Output the (X, Y) coordinate of the center of the cell containing the given text.  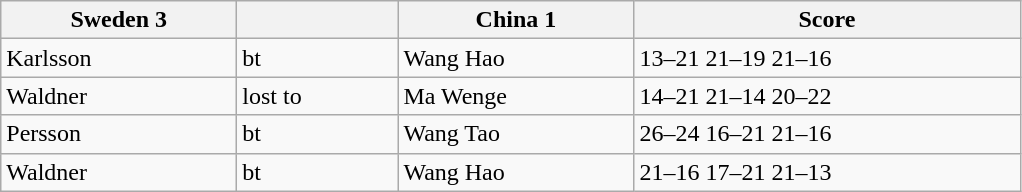
Persson (119, 134)
21–16 17–21 21–13 (827, 172)
Karlsson (119, 58)
Score (827, 20)
13–21 21–19 21–16 (827, 58)
China 1 (516, 20)
lost to (318, 96)
26–24 16–21 21–16 (827, 134)
Sweden 3 (119, 20)
Wang Tao (516, 134)
14–21 21–14 20–22 (827, 96)
Ma Wenge (516, 96)
